Return (x, y) of the center of cell containing provided text 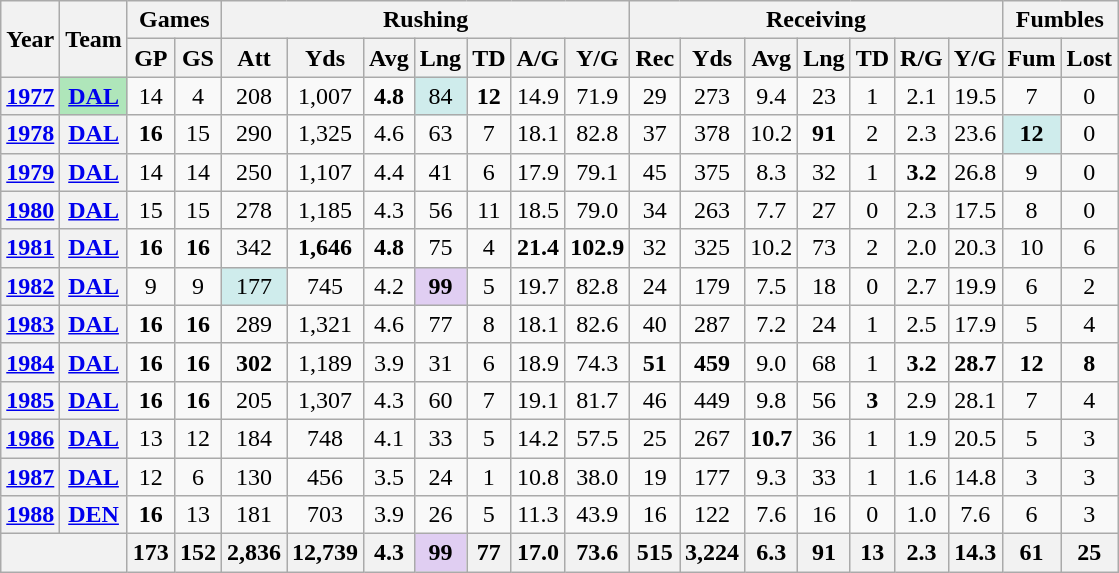
9.8 (772, 400)
51 (655, 362)
40 (655, 324)
1,189 (326, 362)
1.0 (922, 515)
Games (174, 20)
74.3 (598, 362)
173 (150, 553)
7.2 (772, 324)
1984 (30, 362)
DEN (94, 515)
152 (198, 553)
267 (712, 438)
Att (254, 58)
6.3 (772, 553)
19.5 (975, 96)
1,007 (326, 96)
1,646 (326, 248)
45 (655, 172)
1,325 (326, 134)
1983 (30, 324)
18 (824, 286)
9.4 (772, 96)
Fumbles (1060, 20)
27 (824, 210)
68 (824, 362)
23.6 (975, 134)
38.0 (598, 477)
82.6 (598, 324)
31 (440, 362)
1977 (30, 96)
2.7 (922, 286)
184 (254, 438)
1.6 (922, 477)
208 (254, 96)
79.0 (598, 210)
10 (1032, 248)
21.4 (538, 248)
2.5 (922, 324)
43.9 (598, 515)
Year (30, 39)
73 (824, 248)
61 (1032, 553)
748 (326, 438)
GP (150, 58)
34 (655, 210)
7.5 (772, 286)
515 (655, 553)
181 (254, 515)
18.5 (538, 210)
179 (712, 286)
73.6 (598, 553)
Rec (655, 58)
19 (655, 477)
302 (254, 362)
14.9 (538, 96)
1988 (30, 515)
1987 (30, 477)
Lost (1089, 58)
12,739 (326, 553)
1980 (30, 210)
46 (655, 400)
Receiving (816, 20)
122 (712, 515)
71.9 (598, 96)
102.9 (598, 248)
75 (440, 248)
459 (712, 362)
17.0 (538, 553)
449 (712, 400)
287 (712, 324)
14.8 (975, 477)
GS (198, 58)
26 (440, 515)
10.7 (772, 438)
19.9 (975, 286)
A/G (538, 58)
375 (712, 172)
263 (712, 210)
R/G (922, 58)
11.3 (538, 515)
4.4 (390, 172)
26.8 (975, 172)
325 (712, 248)
29 (655, 96)
703 (326, 515)
20.5 (975, 438)
1,307 (326, 400)
14.3 (975, 553)
18.9 (538, 362)
28.1 (975, 400)
250 (254, 172)
378 (712, 134)
9.3 (772, 477)
205 (254, 400)
57.5 (598, 438)
17.5 (975, 210)
3,224 (712, 553)
8.3 (772, 172)
745 (326, 286)
19.7 (538, 286)
1978 (30, 134)
456 (326, 477)
9.0 (772, 362)
84 (440, 96)
63 (440, 134)
2.1 (922, 96)
4.2 (390, 286)
11 (489, 210)
290 (254, 134)
1,185 (326, 210)
1985 (30, 400)
1979 (30, 172)
278 (254, 210)
60 (440, 400)
81.7 (598, 400)
1981 (30, 248)
41 (440, 172)
19.1 (538, 400)
3.5 (390, 477)
1982 (30, 286)
37 (655, 134)
1.9 (922, 438)
273 (712, 96)
Fum (1032, 58)
10.8 (538, 477)
Team (94, 39)
1,321 (326, 324)
14.2 (538, 438)
Rushing (425, 20)
36 (824, 438)
7.7 (772, 210)
23 (824, 96)
342 (254, 248)
1,107 (326, 172)
2.0 (922, 248)
20.3 (975, 248)
2.9 (922, 400)
1986 (30, 438)
4.1 (390, 438)
130 (254, 477)
2,836 (254, 553)
79.1 (598, 172)
28.7 (975, 362)
289 (254, 324)
